From the cell containing the given text, extract its center point as [X, Y] coordinate. 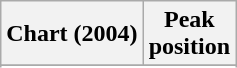
Peakposition [189, 34]
Chart (2004) [72, 34]
